Return (X, Y) of the center of cell containing provided text 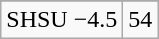
SHSU −4.5 (62, 20)
54 (140, 20)
